Detect which cell encompasses the target text, then output its (X, Y) center coordinate. 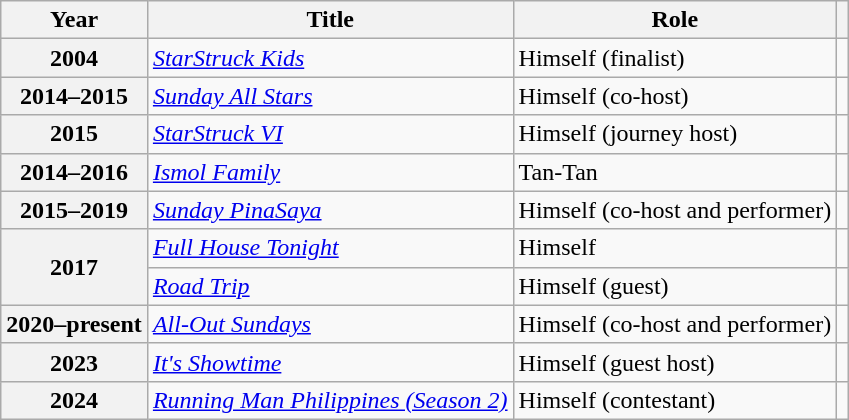
2014–2016 (74, 172)
2014–2015 (74, 96)
Sunday PinaSaya (330, 210)
Tan-Tan (675, 172)
StarStruck Kids (330, 58)
Title (330, 20)
Himself (finalist) (675, 58)
Year (74, 20)
Himself (guest host) (675, 362)
Himself (675, 248)
Full House Tonight (330, 248)
Sunday All Stars (330, 96)
2024 (74, 400)
Himself (contestant) (675, 400)
Ismol Family (330, 172)
2017 (74, 267)
Himself (co-host) (675, 96)
All-Out Sundays (330, 324)
2004 (74, 58)
Himself (guest) (675, 286)
Himself (journey host) (675, 134)
Running Man Philippines (Season 2) (330, 400)
2015 (74, 134)
Role (675, 20)
2015–2019 (74, 210)
StarStruck VI (330, 134)
Road Trip (330, 286)
It's Showtime (330, 362)
2023 (74, 362)
2020–present (74, 324)
